Scan for the cell matching the given text and deliver its [X, Y] coordinate at center. 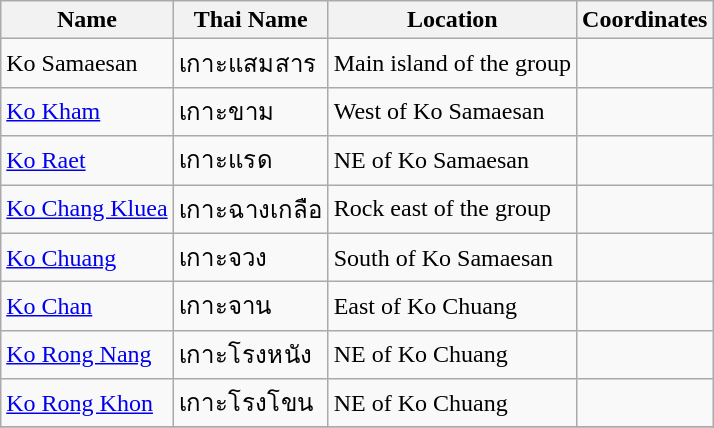
เกาะฉางเกลือ [250, 208]
เกาะโรงหนัง [250, 354]
West of Ko Samaesan [452, 112]
Rock east of the group [452, 208]
เกาะแสมสาร [250, 64]
Ko Chan [87, 306]
เกาะขาม [250, 112]
Ko Samaesan [87, 64]
Ko Raet [87, 160]
เกาะโรงโขน [250, 404]
South of Ko Samaesan [452, 258]
East of Ko Chuang [452, 306]
เกาะจาน [250, 306]
เกาะแรด [250, 160]
Location [452, 20]
Main island of the group [452, 64]
Ko Kham [87, 112]
Ko Rong Khon [87, 404]
Name [87, 20]
Ko Rong Nang [87, 354]
Thai Name [250, 20]
Ko Chuang [87, 258]
NE of Ko Samaesan [452, 160]
เกาะจวง [250, 258]
Ko Chang Kluea [87, 208]
Coordinates [645, 20]
